Scan for the cell matching the given text and deliver its [x, y] coordinate at center. 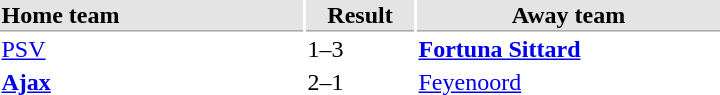
1–3 [360, 49]
Home team [152, 16]
Away team [568, 16]
Result [360, 16]
Fortuna Sittard [568, 49]
PSV [152, 49]
